Detect which cell encompasses the target text, then output its [x, y] center coordinate. 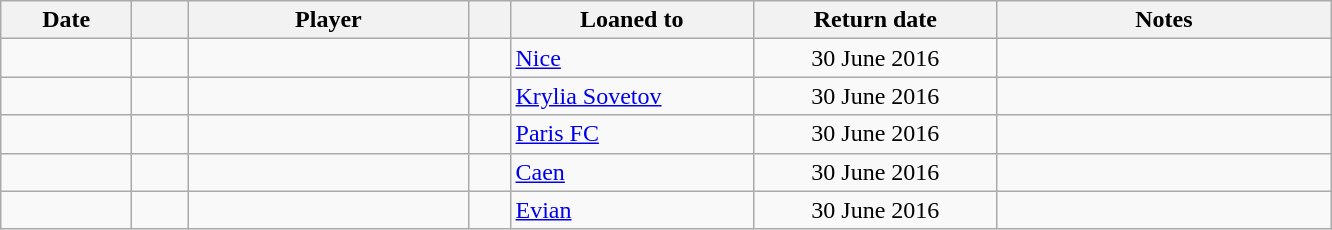
Evian [632, 210]
Date [66, 20]
Loaned to [632, 20]
Notes [1164, 20]
Krylia Sovetov [632, 96]
Return date [876, 20]
Nice [632, 58]
Player [328, 20]
Caen [632, 172]
Paris FC [632, 134]
